Locate the cell with the specified text and output its (X, Y) center coordinate. 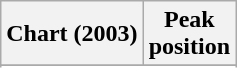
Peak position (189, 34)
Chart (2003) (72, 34)
